Locate the cell with the specified text and output its [x, y] center coordinate. 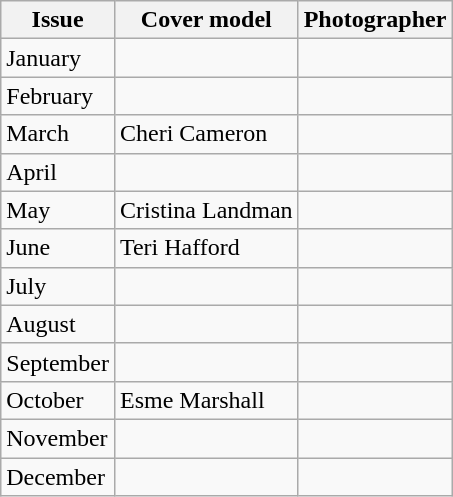
November [58, 438]
October [58, 400]
Teri Hafford [206, 248]
Esme Marshall [206, 400]
March [58, 134]
May [58, 210]
Photographer [375, 20]
Issue [58, 20]
September [58, 362]
April [58, 172]
August [58, 324]
June [58, 248]
February [58, 96]
Cheri Cameron [206, 134]
December [58, 477]
July [58, 286]
January [58, 58]
Cover model [206, 20]
Cristina Landman [206, 210]
